Output the (X, Y) coordinate of the center of the cell containing the given text.  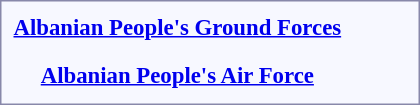
Albanian People's Ground Forces (178, 27)
Albanian People's Air Force (178, 75)
